For the text-containing cell, return its midpoint in [x, y] coordinate format. 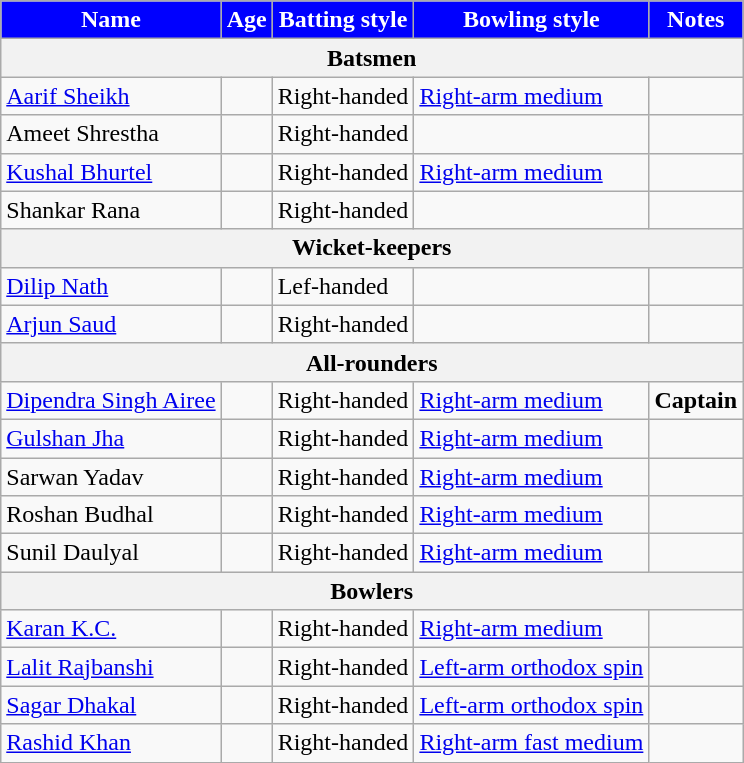
Sunil Daulyal [111, 553]
Shankar Rana [111, 210]
Lalit Rajbanshi [111, 667]
Captain [696, 400]
Ameet Shrestha [111, 134]
Wicket-keepers [372, 248]
Dipendra Singh Airee [111, 400]
Lef-handed [343, 286]
Age [246, 20]
Notes [696, 20]
Karan K.C. [111, 629]
Batting style [343, 20]
Kushal Bhurtel [111, 172]
Bowling style [532, 20]
Bowlers [372, 591]
Name [111, 20]
Rashid Khan [111, 743]
Batsmen [372, 58]
All-rounders [372, 362]
Gulshan Jha [111, 438]
Right-arm fast medium [532, 743]
Roshan Budhal [111, 515]
Arjun Saud [111, 324]
Dilip Nath [111, 286]
Aarif Sheikh [111, 96]
Sagar Dhakal [111, 705]
Sarwan Yadav [111, 477]
